Find where the given text appears and provide that cell's center as [X, Y] coordinate. 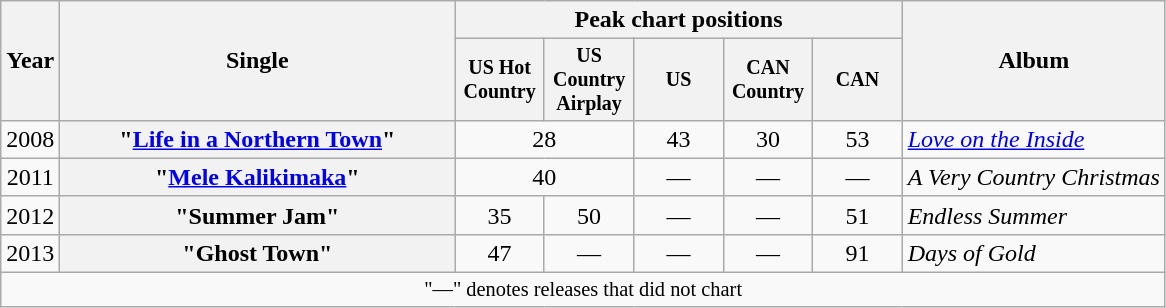
US Country Airplay [588, 80]
Endless Summer [1034, 215]
US Hot Country [500, 80]
Year [30, 61]
53 [858, 139]
28 [544, 139]
"—" denotes releases that did not chart [584, 290]
"Ghost Town" [258, 253]
CAN [858, 80]
47 [500, 253]
2011 [30, 177]
40 [544, 177]
Days of Gold [1034, 253]
A Very Country Christmas [1034, 177]
2012 [30, 215]
2013 [30, 253]
Album [1034, 61]
CAN Country [768, 80]
35 [500, 215]
2008 [30, 139]
50 [588, 215]
"Life in a Northern Town" [258, 139]
"Summer Jam" [258, 215]
"Mele Kalikimaka" [258, 177]
Single [258, 61]
Love on the Inside [1034, 139]
30 [768, 139]
US [678, 80]
43 [678, 139]
91 [858, 253]
Peak chart positions [678, 20]
51 [858, 215]
